Provide the [x, y] coordinate of the cell's center where the given text is located.  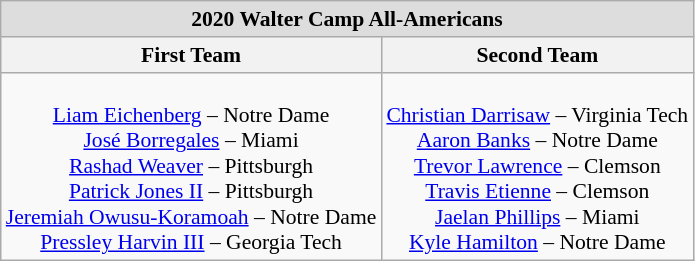
Second Team [537, 55]
2020 Walter Camp All-Americans [347, 19]
First Team [192, 55]
